Search for the cell housing the specified text and yield its (x, y) center coordinate. 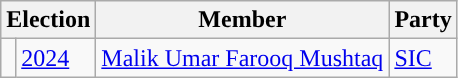
Member (242, 20)
SIC (423, 58)
Election (48, 20)
2024 (56, 58)
Malik Umar Farooq Mushtaq (242, 58)
Party (423, 20)
